Extract the [X, Y] coordinate from the center of the cell holding the provided text.  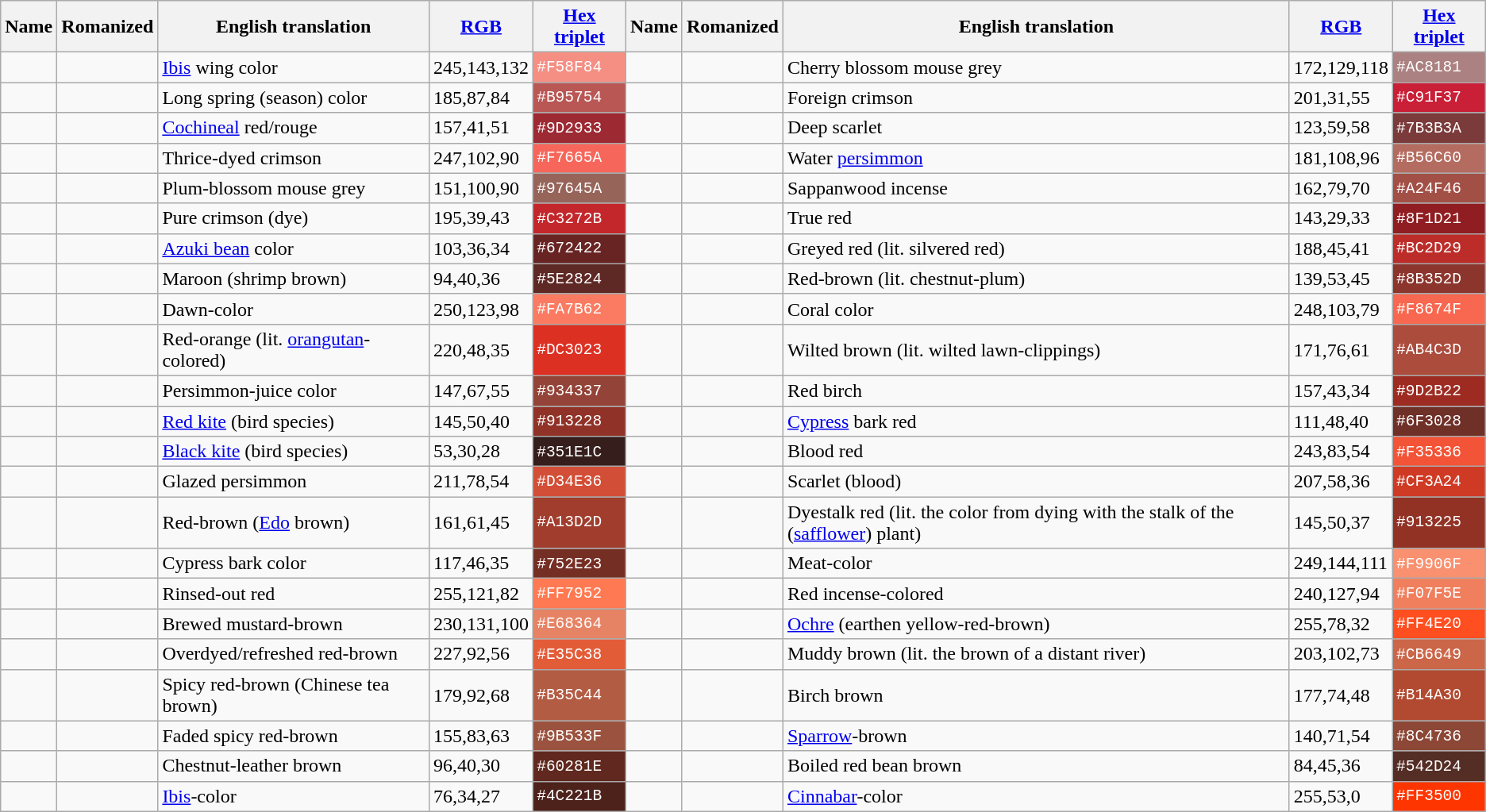
#F7665A [579, 158]
#FF4E20 [1438, 624]
Muddy brown (lit. the brown of a distant river) [1036, 654]
Wilted brown (lit. wilted lawn-clippings) [1036, 349]
151,100,90 [481, 188]
Ibis wing color [294, 67]
#913228 [579, 421]
255,78,32 [1341, 624]
220,48,35 [481, 349]
#B14A30 [1438, 695]
#BC2D29 [1438, 248]
#DC3023 [579, 349]
Spicy red-brown (Chinese tea brown) [294, 695]
Cochineal red/rouge [294, 128]
#752E23 [579, 564]
#672422 [579, 248]
#7B3B3A [1438, 128]
Long spring (season) color [294, 98]
#9B533F [579, 736]
#F58F84 [579, 67]
Sappanwood incense [1036, 188]
Cypress bark red [1036, 421]
247,102,90 [481, 158]
96,40,30 [481, 766]
#913225 [1438, 522]
#D34E36 [579, 482]
#F35336 [1438, 452]
Red kite (bird species) [294, 421]
240,127,94 [1341, 594]
Plum-blossom mouse grey [294, 188]
#E35C38 [579, 654]
Pure crimson (dye) [294, 218]
#B95754 [579, 98]
#B35C44 [579, 695]
203,102,73 [1341, 654]
181,108,96 [1341, 158]
#FA7B62 [579, 309]
155,83,63 [481, 736]
255,53,0 [1341, 796]
#CB6649 [1438, 654]
185,87,84 [481, 98]
Dawn-color [294, 309]
#A13D2D [579, 522]
111,48,40 [1341, 421]
#60281E [579, 766]
Glazed persimmon [294, 482]
#A24F46 [1438, 188]
#542D24 [1438, 766]
172,129,118 [1341, 67]
243,83,54 [1341, 452]
Sparrow-brown [1036, 736]
Maroon (shrimp brown) [294, 279]
Water persimmon [1036, 158]
#8B352D [1438, 279]
157,41,51 [481, 128]
#FF3500 [1438, 796]
Birch brown [1036, 695]
Blood red [1036, 452]
177,74,48 [1341, 695]
249,144,111 [1341, 564]
#934337 [579, 391]
Scarlet (blood) [1036, 482]
Foreign crimson [1036, 98]
230,131,100 [481, 624]
143,29,33 [1341, 218]
250,123,98 [481, 309]
#C3272B [579, 218]
#4C221B [579, 796]
#F9906F [1438, 564]
Red incense-colored [1036, 594]
255,121,82 [481, 594]
Greyed red (lit. silvered red) [1036, 248]
#97645A [579, 188]
Coral color [1036, 309]
140,71,54 [1341, 736]
76,34,27 [481, 796]
#B56C60 [1438, 158]
162,79,70 [1341, 188]
84,45,36 [1341, 766]
#9D2B22 [1438, 391]
#8F1D21 [1438, 218]
#8C4736 [1438, 736]
Rinsed-out red [294, 594]
188,45,41 [1341, 248]
Deep scarlet [1036, 128]
Meat-color [1036, 564]
53,30,28 [481, 452]
207,58,36 [1341, 482]
#6F3028 [1438, 421]
#9D2933 [579, 128]
157,43,34 [1341, 391]
Red-orange (lit. orangutan-colored) [294, 349]
179,92,68 [481, 695]
Red birch [1036, 391]
Red-brown (Edo brown) [294, 522]
Black kite (bird species) [294, 452]
Cinnabar-color [1036, 796]
201,31,55 [1341, 98]
117,46,35 [481, 564]
Chestnut-leather brown [294, 766]
195,39,43 [481, 218]
145,50,40 [481, 421]
Overdyed/refreshed red-brown [294, 654]
#FF7952 [579, 594]
227,92,56 [481, 654]
Faded spicy red-brown [294, 736]
245,143,132 [481, 67]
171,76,61 [1341, 349]
Brewed mustard-brown [294, 624]
Ochre (earthen yellow-red-brown) [1036, 624]
#351E1C [579, 452]
139,53,45 [1341, 279]
#C91F37 [1438, 98]
147,67,55 [481, 391]
103,36,34 [481, 248]
Cherry blossom mouse grey [1036, 67]
Dyestalk red (lit. the color from dying with the stalk of the (safflower) plant) [1036, 522]
#F07F5E [1438, 594]
Boiled red bean brown [1036, 766]
248,103,79 [1341, 309]
Ibis-color [294, 796]
Persimmon-juice color [294, 391]
161,61,45 [481, 522]
Cypress bark color [294, 564]
211,78,54 [481, 482]
145,50,37 [1341, 522]
#AB4C3D [1438, 349]
#5E2824 [579, 279]
#CF3A24 [1438, 482]
94,40,36 [481, 279]
Azuki bean color [294, 248]
#AC8181 [1438, 67]
Red-brown (lit. chestnut-plum) [1036, 279]
Thrice-dyed crimson [294, 158]
#E68364 [579, 624]
123,59,58 [1341, 128]
True red [1036, 218]
#F8674F [1438, 309]
